Determine the [X, Y] coordinate at the center of the cell enclosing the given text.  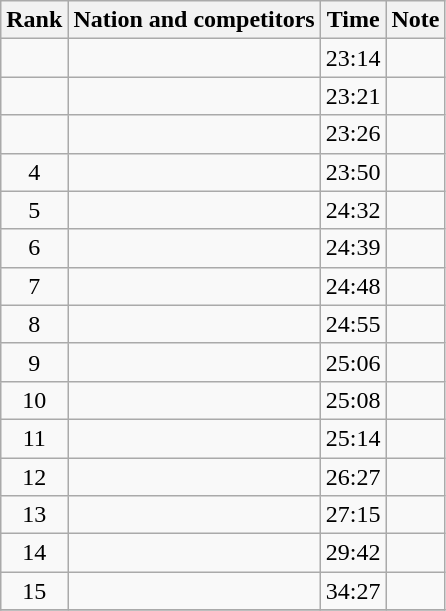
23:26 [353, 134]
25:14 [353, 438]
Nation and competitors [194, 20]
9 [34, 362]
11 [34, 438]
8 [34, 324]
4 [34, 172]
12 [34, 477]
23:14 [353, 58]
10 [34, 400]
24:48 [353, 286]
24:55 [353, 324]
7 [34, 286]
24:32 [353, 210]
Rank [34, 20]
5 [34, 210]
15 [34, 591]
Note [416, 20]
Time [353, 20]
14 [34, 553]
25:06 [353, 362]
26:27 [353, 477]
6 [34, 248]
23:50 [353, 172]
24:39 [353, 248]
13 [34, 515]
34:27 [353, 591]
23:21 [353, 96]
25:08 [353, 400]
29:42 [353, 553]
27:15 [353, 515]
